Return [X, Y] of the center of cell containing provided text 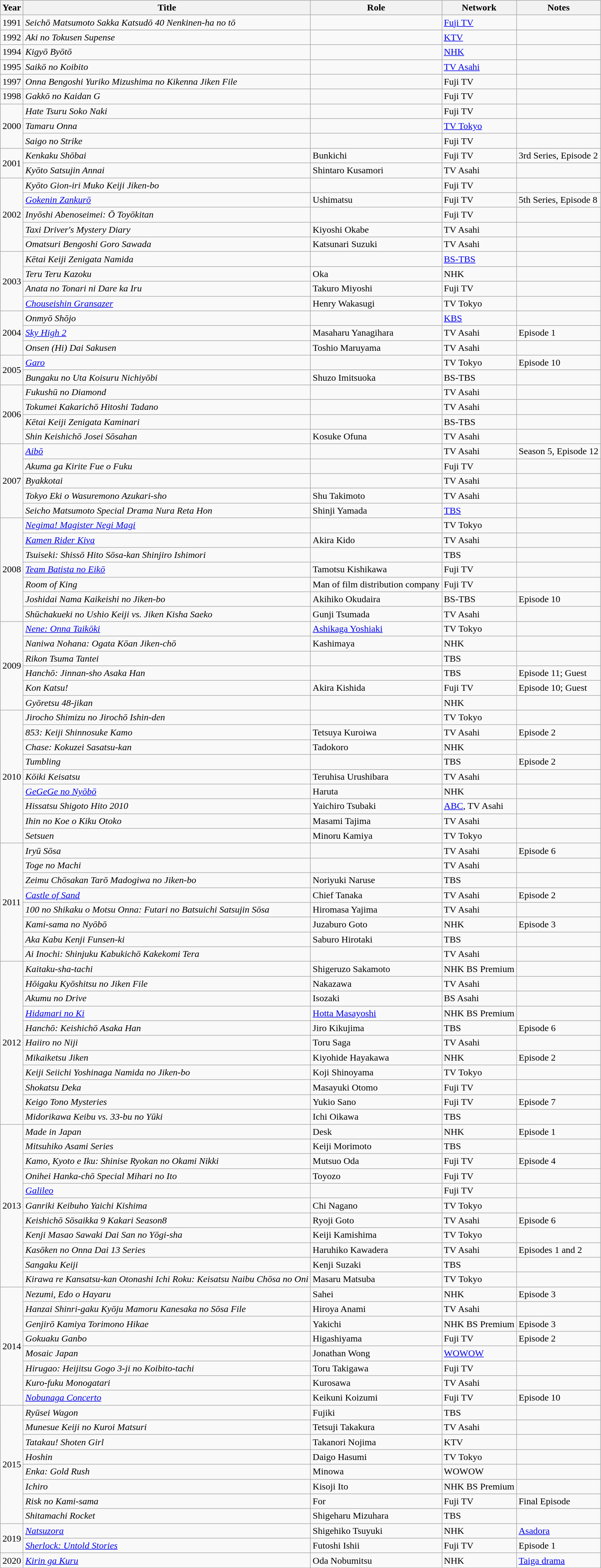
Hiroya Anami [376, 1309]
Minowa [376, 1472]
GeGeGe no Nyōbō [167, 791]
2013 [12, 1206]
Tatakau! Shoten Girl [167, 1442]
Koji Shinoyama [376, 1072]
Hanzai Shinri-gaku Kyōju Mamoru Kanesaka no Sōsa File [167, 1309]
Keiji Seiichi Yoshinaga Namida no Jiken-bo [167, 1072]
Kasōken no Onna Dai 13 Series [167, 1250]
Anata no Tonari ni Dare ka Iru [167, 289]
Garo [167, 362]
Season 5, Episode 12 [558, 451]
Kamen Rider Kiva [167, 540]
1994 [12, 52]
Saikō no Koibito [167, 67]
Shitamachi Rocket [167, 1516]
Masami Tajima [376, 821]
Tsuiseki: Shissō Hito Sōsa-kan Shinjiro Ishimori [167, 555]
2019 [12, 1538]
Nezumi, Edo o Hayaru [167, 1294]
Gyōretsu 48-jikan [167, 703]
Futoshi Ishii [376, 1545]
Onna Bengoshi Yuriko Mizushima no Kikenna Jiken File [167, 82]
Yukio Sano [376, 1102]
Akihiko Okudaira [376, 599]
Aki no Tokusen Supense [167, 37]
Saigo no Strike [167, 141]
Ihin no Koe o Kiku Otoko [167, 821]
5th Series, Episode 8 [558, 200]
Kyōto Gion-iri Muko Keiji Jiken-bo [167, 185]
Toru Takigawa [376, 1368]
Kosuke Ofuna [376, 437]
2020 [12, 1560]
Hirugao: Heijitsu Gogo 3-ji no Koibito-tachi [167, 1368]
Man of film distribution company [376, 584]
Toge no Machi [167, 865]
Hōigaku Kyōshitsu no Jiken File [167, 984]
Shin Keishichō Josei Sōsahan [167, 437]
Tamotsu Kishikawa [376, 570]
Teruhisa Urushibara [376, 777]
Yaichiro Tsubaki [376, 806]
Final Episode [558, 1501]
Setsuen [167, 836]
Ichiro [167, 1486]
Shu Takimoto [376, 496]
Seicho Matsumoto Special Drama Nura Reta Hon [167, 510]
Natsuzora [167, 1531]
Asadora [558, 1531]
Inyōshi Abenoseimei: Ō Toyōkitan [167, 215]
Tadokoro [376, 747]
Aka Kabu Kenji Funsen-ki [167, 939]
Room of King [167, 584]
Gokuaku Ganbo [167, 1338]
Bungaku no Uta Koisuru Nichiyōbi [167, 377]
Taiga drama [558, 1560]
1998 [12, 96]
1992 [12, 37]
Munesue Keiji no Kuroi Matsuri [167, 1427]
Omatsuri Bengoshi Goro Sawada [167, 244]
Aibō [167, 451]
3rd Series, Episode 2 [558, 155]
Oda Nobumitsu [376, 1560]
Kashimaya [376, 643]
2005 [12, 370]
Sherlock: Untold Stories [167, 1545]
Gunji Tsumada [376, 614]
Ganriki Keibuho Yaichi Kishima [167, 1206]
Hiromasa Yajima [376, 910]
Onihei Hanka-chō Special Mihari no Ito [167, 1176]
Saburo Hirotaki [376, 939]
Risk no Kami-sama [167, 1501]
2011 [12, 902]
Ai Inochi: Shinjuku Kabukichō Kakekomi Tera [167, 954]
Daigo Hasumi [376, 1457]
Zeimu Chōsakan Tarō Madogiwa no Jiken-bo [167, 880]
Chief Tanaka [376, 895]
Galileo [167, 1191]
Masaru Matsuba [376, 1279]
Akira Kido [376, 540]
Midorikawa Keibu vs. 33-bu no Yūki [167, 1117]
Teru Teru Kazoku [167, 274]
Byakkotai [167, 481]
Kami-sama no Nyōbō [167, 925]
2002 [12, 215]
Kirawa re Kansatsu-kan Otonashi Ichi Roku: Keisatsu Naibu Chōsa no Oni [167, 1279]
Hissatsu Shigoto Hito 2010 [167, 806]
Episode 4 [558, 1161]
Enka: Gold Rush [167, 1472]
1995 [12, 67]
100 no Shikaku o Motsu Onna: Futari no Batsuichi Satsujin Sōsa [167, 910]
Toru Saga [376, 1043]
Onmyō Shōjo [167, 318]
Hanchō: Jinnan-sho Asaka Han [167, 673]
Jiro Kikujima [376, 1028]
Tokyo Eki o Wasuremono Azukari-sho [167, 496]
Haruta [376, 791]
Kenji Suzaki [376, 1265]
2004 [12, 333]
Yakichi [376, 1324]
Joshidai Nama Kaikeishi no Jiken-bo [167, 599]
Kyōto Satsujin Annai [167, 170]
Hotta Masayoshi [376, 1013]
Fujiki [376, 1413]
Keiji Kamishima [376, 1235]
Chouseishin Gransazer [167, 303]
Episode 7 [558, 1102]
Shigehiko Tsuyuki [376, 1531]
Takanori Nojima [376, 1442]
Kētai Keiji Zenigata Namida [167, 259]
Keigo Tono Mysteries [167, 1102]
Mosaic Japan [167, 1353]
Episodes 1 and 2 [558, 1250]
Keishichō Sōsaikka 9 Kakari Season8 [167, 1220]
Notes [558, 8]
Haiiro no Niji [167, 1043]
1997 [12, 82]
Hanchō: Keishichō Asaka Han [167, 1028]
Takuro Miyoshi [376, 289]
Genjirō Kamiya Torimono Hikae [167, 1324]
Shintaro Kusamori [376, 170]
Kuro-fuku Monogatari [167, 1383]
Kaitaku-sha-tachi [167, 969]
Kigyō Byōtō [167, 52]
Sangaku Keiji [167, 1265]
1991 [12, 23]
Tokumei Kakarichō Hitoshi Tadano [167, 407]
Juzaburo Goto [376, 925]
BS Asahi [479, 998]
Noriyuki Naruse [376, 880]
Akuma ga Kirite Fue o Fuku [167, 466]
Gokenin Zankurō [167, 200]
Keiji Morimoto [376, 1146]
Masayuki Otomo [376, 1087]
ABC, TV Asahi [479, 806]
Desk [376, 1132]
KBS [479, 318]
Chi Nagano [376, 1206]
Kurosawa [376, 1383]
Kētai Keiji Zenigata Kaminari [167, 422]
Hate Tsuru Soko Naki [167, 111]
Masaharu Yanagihara [376, 333]
2010 [12, 777]
Kenji Masao Sawaki Dai San no Yōgi-sha [167, 1235]
2003 [12, 281]
Made in Japan [167, 1132]
Isozaki [376, 998]
Haruhiko Kawadera [376, 1250]
Higashiyama [376, 1338]
Taxi Driver's Mystery Diary [167, 230]
Sahei [376, 1294]
853: Keiji Shinnosuke Kamo [167, 732]
Kisoji Ito [376, 1486]
2008 [12, 570]
Tetsuji Takakura [376, 1427]
Episode 10; Guest [558, 688]
Katsunari Suzuki [376, 244]
Shigeharu Mizuhara [376, 1516]
Oka [376, 274]
Tamaru Onna [167, 126]
Shigeruzo Sakamoto [376, 969]
Keikuni Koizumi [376, 1398]
Tumbling [167, 762]
Network [479, 8]
Akira Kishida [376, 688]
Negima! Magister Negi Magi [167, 525]
Ichi Oikawa [376, 1117]
Kiyoshi Okabe [376, 230]
Shuzo Imitsuoka [376, 377]
Chase: Kokuzei Sasatsu-kan [167, 747]
Shinji Yamada [376, 510]
Mikaiketsu Jiken [167, 1058]
Nakazawa [376, 984]
Henry Wakasugi [376, 303]
Jonathan Wong [376, 1353]
Akumu no Drive [167, 998]
Toshio Maruyama [376, 348]
Kōiki Keisatsu [167, 777]
Shūchakueki no Ushio Keiji vs. Jiken Kisha Saeko [167, 614]
Ashikaga Yoshiaki [376, 629]
For [376, 1501]
Toyozo [376, 1176]
Kiyohide Hayakawa [376, 1058]
Seichō Matsumoto Sakka Katsudō 40 Nenkinen-ha no tō [167, 23]
Castle of Sand [167, 895]
Iryū Sōsa [167, 850]
2015 [12, 1464]
Bunkichi [376, 155]
Hoshin [167, 1457]
Minoru Kamiya [376, 836]
Team Batista no Eikō [167, 570]
Kamo, Kyoto e Iku: Shinise Ryokan no Okami Nikki [167, 1161]
Role [376, 8]
Nene: Onna Taikōki [167, 629]
Tetsuya Kuroiwa [376, 732]
Shokatsu Deka [167, 1087]
Mitsuhiko Asami Series [167, 1146]
Sky High 2 [167, 333]
Title [167, 8]
Naniwa Nohana: Ogata Kōan Jiken-chō [167, 643]
Kenkaku Shōbai [167, 155]
Jirocho Shimizu no Jirochō Ishin-den [167, 718]
2009 [12, 666]
2007 [12, 481]
2000 [12, 126]
2006 [12, 414]
Ryūsei Wagon [167, 1413]
2001 [12, 163]
Fukushū no Diamond [167, 392]
Rikon Tsuma Tantei [167, 659]
Year [12, 8]
Gakkō no Kaidan G [167, 96]
Kirin ga Kuru [167, 1560]
Onsen (Hi) Dai Sakusen [167, 348]
Hidamari no Ki [167, 1013]
Episode 11; Guest [558, 673]
Ushimatsu [376, 200]
2014 [12, 1346]
Mutsuo Oda [376, 1161]
2012 [12, 1043]
Nobunaga Concerto [167, 1398]
Ryoji Goto [376, 1220]
Kon Katsu! [167, 688]
